Locate the cell with the specified text and output its [x, y] center coordinate. 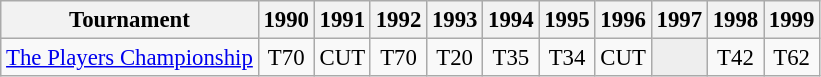
Tournament [130, 20]
The Players Championship [130, 58]
1992 [398, 20]
1997 [679, 20]
T62 [792, 58]
T42 [735, 58]
1998 [735, 20]
1993 [455, 20]
1991 [342, 20]
T34 [567, 58]
1999 [792, 20]
1994 [511, 20]
1996 [623, 20]
1990 [286, 20]
T20 [455, 58]
T35 [511, 58]
1995 [567, 20]
